Pinpoint the cell where the given text exists, returning its [x, y] midpoint coordinate. 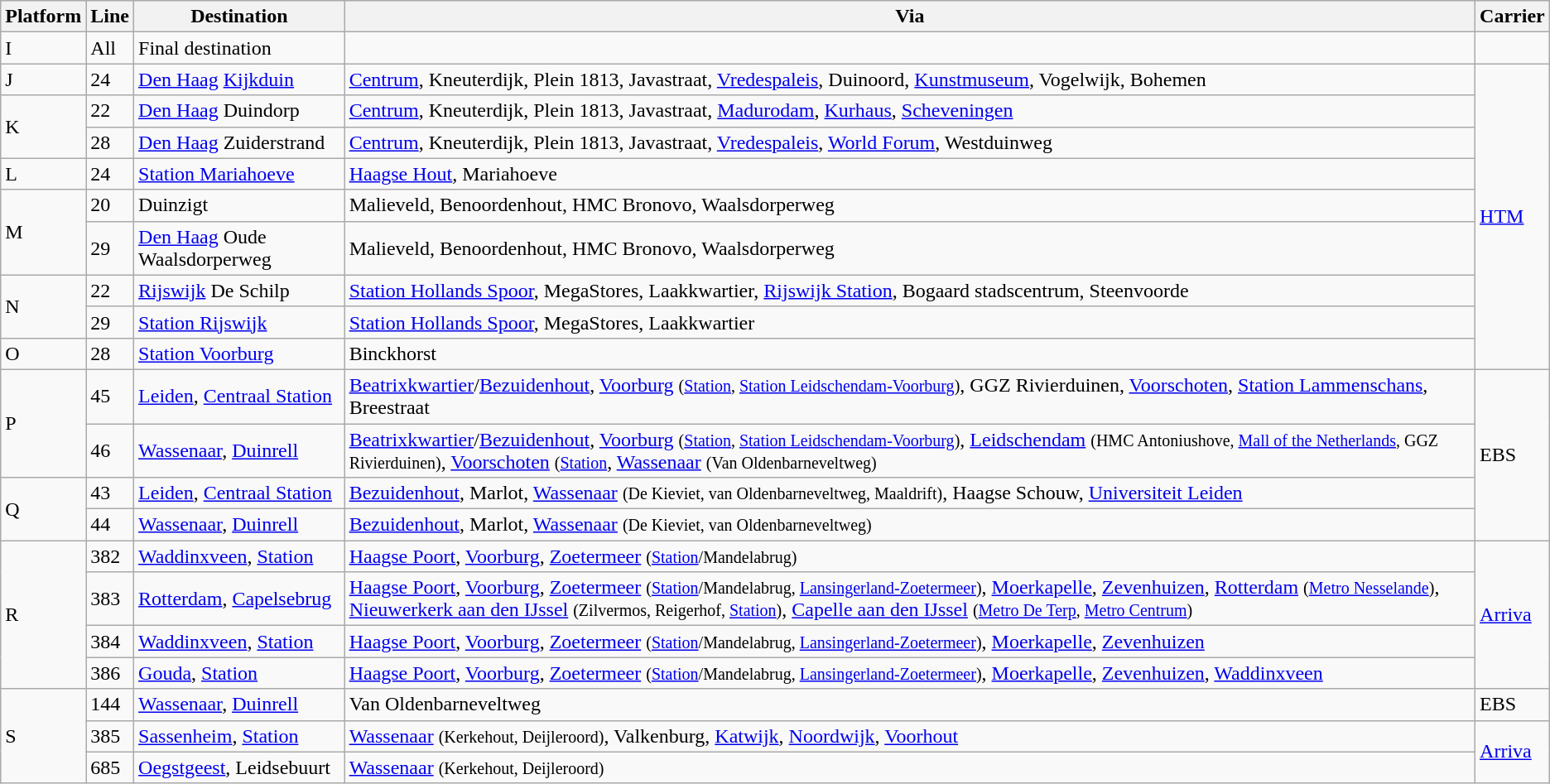
Station Hollands Spoor, MegaStores, Laakkwartier, Rijswijk Station, Bogaard stadscentrum, Steenvoorde [909, 291]
Bezuidenhout, Marlot, Wassenaar (De Kieviet, van Oldenbarneveltweg) [909, 525]
Centrum, Kneuterdijk, Plein 1813, Javastraat, Vredespaleis, Duinoord, Kunstmuseum, Vogelwijk, Bohemen [909, 79]
J [43, 79]
Wassenaar (Kerkehout, Deijleroord) [909, 767]
Gouda, Station [240, 673]
HTM [1513, 217]
All [110, 48]
L [43, 174]
P [43, 423]
144 [110, 705]
385 [110, 736]
Centrum, Kneuterdijk, Plein 1813, Javastraat, Vredespaleis, World Forum, Westduinweg [909, 142]
Rijswijk De Schilp [240, 291]
Rotterdam, Capelsebrug [240, 599]
Station Mariahoeve [240, 174]
685 [110, 767]
Oegstgeest, Leidsebuurt [240, 767]
Bezuidenhout, Marlot, Wassenaar (De Kieviet, van Oldenbarneveltweg, Maaldrift), Haagse Schouw, Universiteit Leiden [909, 493]
Line [110, 17]
Station Hollands Spoor, MegaStores, Laakkwartier [909, 322]
384 [110, 642]
Duinzigt [240, 205]
Binckhorst [909, 354]
Den Haag Duindorp [240, 111]
43 [110, 493]
Den Haag Oude Waalsdorperweg [240, 248]
386 [110, 673]
Haagse Hout, Mariahoeve [909, 174]
44 [110, 525]
Q [43, 509]
Wassenaar (Kerkehout, Deijleroord), Valkenburg, Katwijk, Noordwijk, Voorhout [909, 736]
Beatrixkwartier/Bezuidenhout, Voorburg (Station, Station Leidschendam-Voorburg), GGZ Rivierduinen, Voorschoten, Station Lammenschans, Breestraat [909, 396]
382 [110, 556]
O [43, 354]
Via [909, 17]
Station Voorburg [240, 354]
I [43, 48]
Haagse Poort, Voorburg, Zoetermeer (Station/Mandelabrug, Lansingerland-Zoetermeer), Moerkapelle, Zevenhuizen [909, 642]
Final destination [240, 48]
20 [110, 205]
Station Rijswijk [240, 322]
K [43, 127]
46 [110, 450]
R [43, 614]
45 [110, 396]
Van Oldenbarneveltweg [909, 705]
Carrier [1513, 17]
S [43, 736]
Haagse Poort, Voorburg, Zoetermeer (Station/Mandelabrug, Lansingerland-Zoetermeer), Moerkapelle, Zevenhuizen, Waddinxveen [909, 673]
Haagse Poort, Voorburg, Zoetermeer (Station/Mandelabrug) [909, 556]
M [43, 232]
Den Haag Kijkduin [240, 79]
Platform [43, 17]
383 [110, 599]
Den Haag Zuiderstrand [240, 142]
Centrum, Kneuterdijk, Plein 1813, Javastraat, Madurodam, Kurhaus, Scheveningen [909, 111]
Sassenheim, Station [240, 736]
Destination [240, 17]
N [43, 306]
